Identify which cell holds the provided text, then report its [x, y] central coordinate. 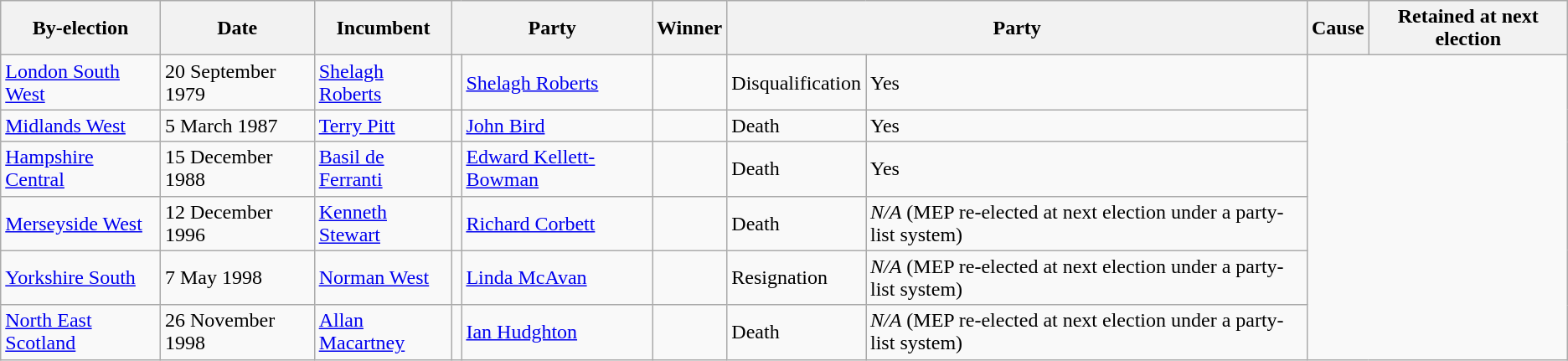
Hampshire Central [80, 169]
North East Scotland [80, 332]
Basil de Ferranti [384, 169]
London South West [80, 82]
Cause [1338, 28]
Retained at next election [1467, 28]
Ian Hudghton [557, 332]
7 May 1998 [237, 278]
5 March 1987 [237, 126]
Merseyside West [80, 223]
Allan Macartney [384, 332]
20 September 1979 [237, 82]
Incumbent [384, 28]
Kenneth Stewart [384, 223]
Linda McAvan [557, 278]
John Bird [557, 126]
Winner [689, 28]
Resignation [797, 278]
Yorkshire South [80, 278]
Date [237, 28]
Midlands West [80, 126]
26 November 1998 [237, 332]
15 December 1988 [237, 169]
Disqualification [797, 82]
Richard Corbett [557, 223]
Norman West [384, 278]
Edward Kellett-Bowman [557, 169]
12 December 1996 [237, 223]
By-election [80, 28]
Terry Pitt [384, 126]
